From the cell containing the given text, extract its center point as [X, Y] coordinate. 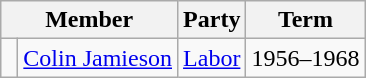
Labor [212, 58]
Party [212, 20]
Member [90, 20]
Term [306, 20]
1956–1968 [306, 58]
Colin Jamieson [98, 58]
